Identify which cell holds the provided text, then report its [X, Y] central coordinate. 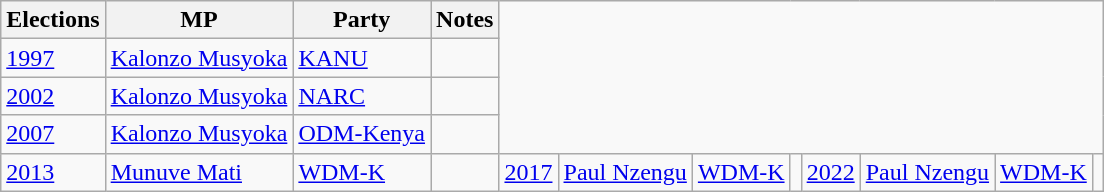
2002 [53, 96]
Party [362, 20]
2007 [53, 134]
2022 [830, 172]
NARC [362, 96]
KANU [362, 58]
1997 [53, 58]
2013 [53, 172]
Notes [465, 20]
Elections [53, 20]
ODM-Kenya [362, 134]
2017 [528, 172]
Munuve Mati [199, 172]
MP [199, 20]
